From the cell containing the given text, extract its center point as [x, y] coordinate. 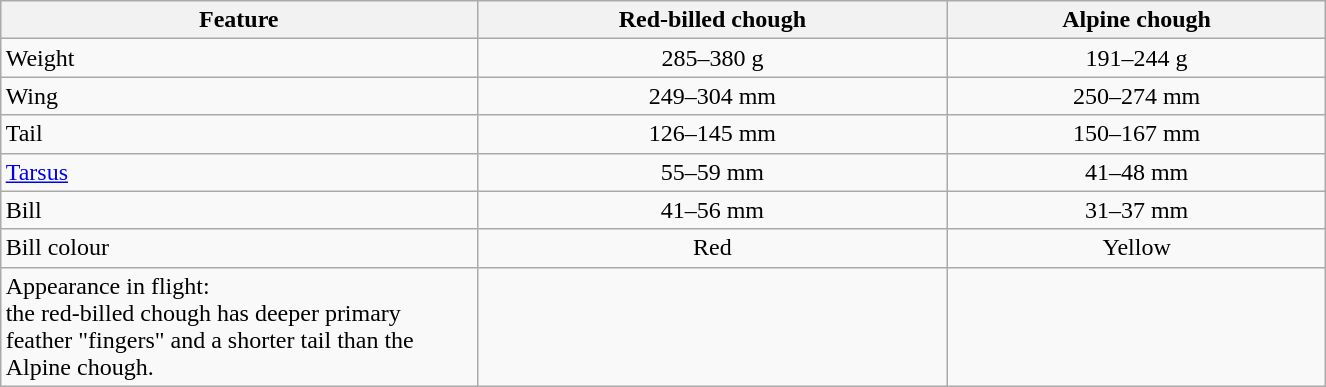
Appearance in flight:the red-billed chough has deeper primary feather "fingers" and a shorter tail than the Alpine chough. [238, 326]
Yellow [1136, 248]
Weight [238, 58]
285–380 g [712, 58]
31–37 mm [1136, 210]
Bill [238, 210]
Red [712, 248]
41–56 mm [712, 210]
191–244 g [1136, 58]
126–145 mm [712, 134]
Tail [238, 134]
Bill colour [238, 248]
150–167 mm [1136, 134]
Feature [238, 20]
Red-billed chough [712, 20]
Wing [238, 96]
Alpine chough [1136, 20]
55–59 mm [712, 172]
41–48 mm [1136, 172]
Tarsus [238, 172]
250–274 mm [1136, 96]
249–304 mm [712, 96]
